Pinpoint the cell where the given text exists, returning its [x, y] midpoint coordinate. 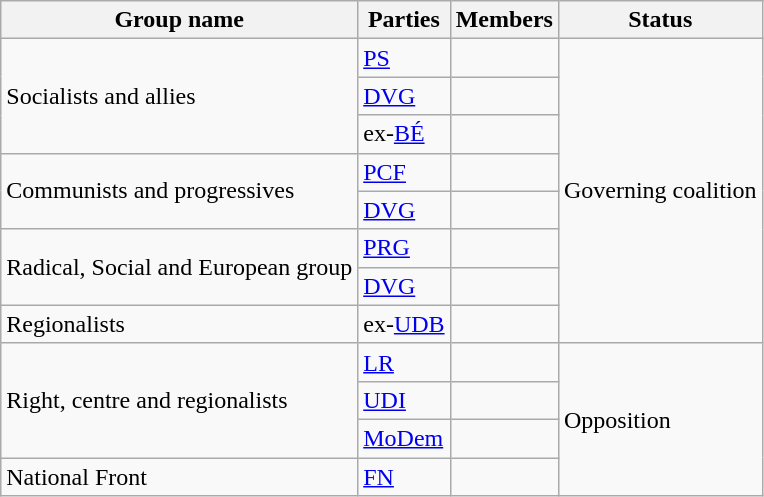
Socialists and allies [180, 96]
ex-UDB [404, 324]
Parties [404, 20]
ex-BÉ [404, 134]
Right, centre and regionalists [180, 400]
Communists and progressives [180, 191]
PS [404, 58]
FN [404, 477]
Opposition [660, 419]
Status [660, 20]
PCF [404, 172]
LR [404, 362]
Governing coalition [660, 191]
Regionalists [180, 324]
PRG [404, 248]
National Front [180, 477]
UDI [404, 400]
MoDem [404, 438]
Radical, Social and European group [180, 267]
Members [504, 20]
Group name [180, 20]
